Capture the cell that displays the provided text and extract its (x, y) central coordinate. 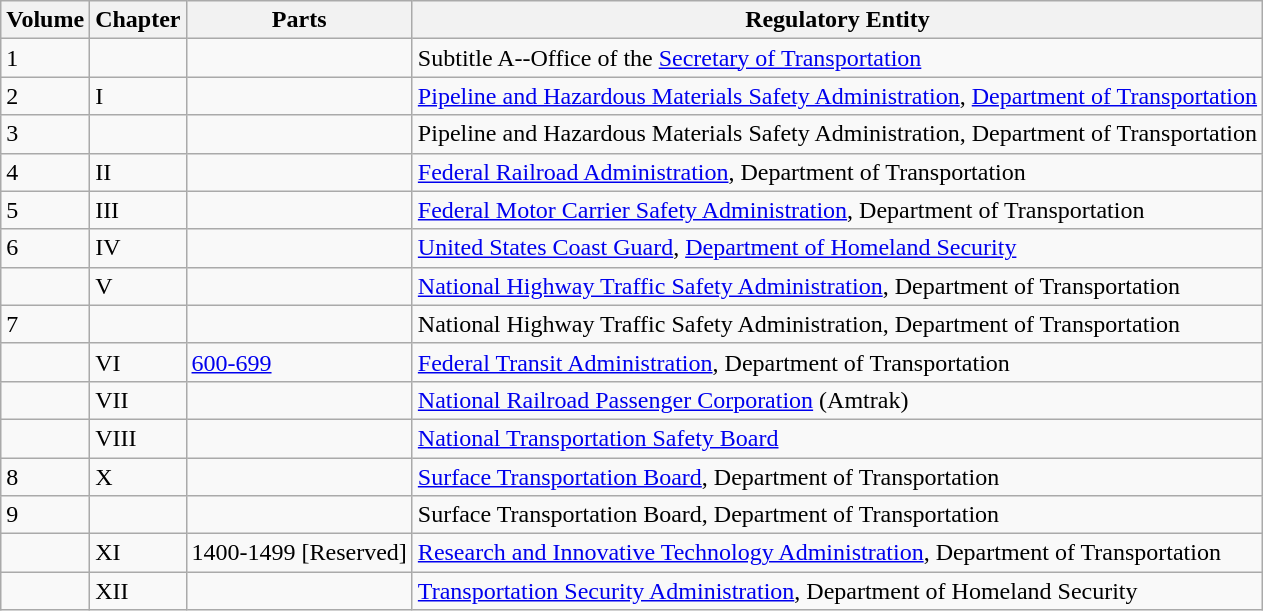
6 (46, 248)
4 (46, 172)
Subtitle A--Office of the Secretary of Transportation (837, 58)
Parts (299, 20)
XI (138, 553)
Federal Transit Administration, Department of Transportation (837, 362)
Volume (46, 20)
600-699 (299, 362)
National Railroad Passenger Corporation (Amtrak) (837, 400)
2 (46, 96)
Chapter (138, 20)
XII (138, 591)
IV (138, 248)
Regulatory Entity (837, 20)
VII (138, 400)
Federal Motor Carrier Safety Administration, Department of Transportation (837, 210)
1400-1499 [Reserved] (299, 553)
I (138, 96)
Transportation Security Administration, Department of Homeland Security (837, 591)
1 (46, 58)
National Transportation Safety Board (837, 438)
United States Coast Guard, Department of Homeland Security (837, 248)
5 (46, 210)
7 (46, 324)
Research and Innovative Technology Administration, Department of Transportation (837, 553)
8 (46, 477)
VIII (138, 438)
VI (138, 362)
X (138, 477)
III (138, 210)
Federal Railroad Administration, Department of Transportation (837, 172)
3 (46, 134)
V (138, 286)
9 (46, 515)
II (138, 172)
